Identify which cell holds the provided text, then report its [X, Y] central coordinate. 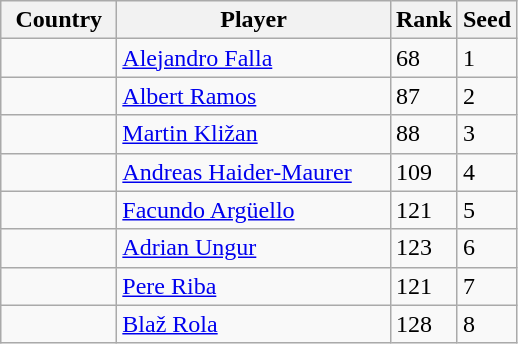
109 [424, 172]
Albert Ramos [254, 96]
Martin Kližan [254, 134]
Player [254, 20]
Pere Riba [254, 286]
Rank [424, 20]
Country [59, 20]
6 [486, 248]
68 [424, 58]
Seed [486, 20]
Blaž Rola [254, 324]
Alejandro Falla [254, 58]
87 [424, 96]
3 [486, 134]
4 [486, 172]
Adrian Ungur [254, 248]
123 [424, 248]
2 [486, 96]
Facundo Argüello [254, 210]
8 [486, 324]
128 [424, 324]
5 [486, 210]
Andreas Haider-Maurer [254, 172]
1 [486, 58]
88 [424, 134]
7 [486, 286]
